Pinpoint the cell where the given text exists, returning its (x, y) midpoint coordinate. 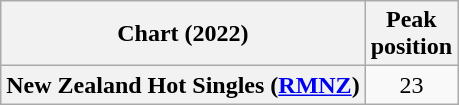
23 (411, 85)
New Zealand Hot Singles (RMNZ) (183, 85)
Peakposition (411, 34)
Chart (2022) (183, 34)
